Provide the (X, Y) coordinate of the cell's center where the given text is located.  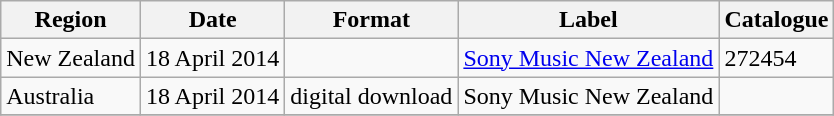
Catalogue (776, 20)
Label (588, 20)
New Zealand (71, 58)
Australia (71, 96)
Date (212, 20)
Format (372, 20)
272454 (776, 58)
Region (71, 20)
digital download (372, 96)
